Detect which cell encompasses the target text, then output its [X, Y] center coordinate. 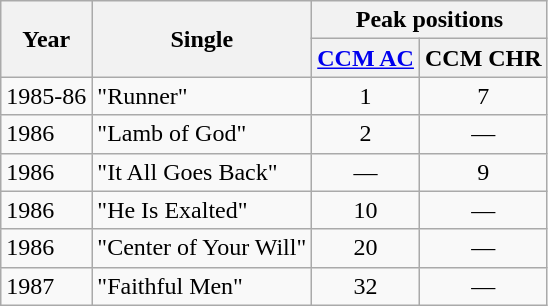
"Center of Your Will" [202, 248]
CCM CHR [483, 58]
7 [483, 96]
CCM AC [366, 58]
20 [366, 248]
9 [483, 172]
2 [366, 134]
1987 [46, 286]
1985-86 [46, 96]
32 [366, 286]
"Lamb of God" [202, 134]
Peak positions [430, 20]
1 [366, 96]
"Faithful Men" [202, 286]
10 [366, 210]
"It All Goes Back" [202, 172]
Year [46, 39]
"Runner" [202, 96]
Single [202, 39]
"He Is Exalted" [202, 210]
